Pinpoint the cell where the given text exists, returning its (X, Y) midpoint coordinate. 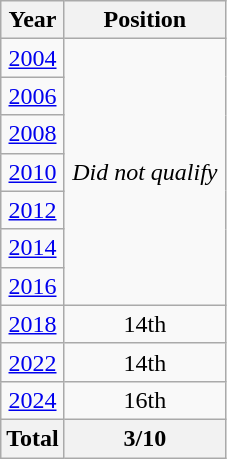
2018 (33, 324)
2006 (33, 96)
16th (144, 400)
2010 (33, 172)
2016 (33, 286)
3/10 (144, 438)
Did not qualify (144, 172)
2012 (33, 210)
2022 (33, 362)
2004 (33, 58)
Total (33, 438)
2024 (33, 400)
2008 (33, 134)
Year (33, 20)
2014 (33, 248)
Position (144, 20)
